Return (X, Y) of the center of cell containing provided text 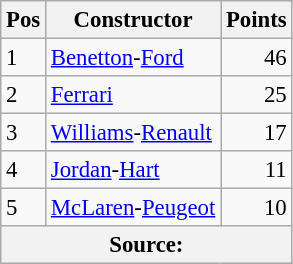
10 (256, 208)
Pos (24, 20)
1 (24, 58)
Williams-Renault (134, 133)
Jordan-Hart (134, 170)
Ferrari (134, 95)
46 (256, 58)
11 (256, 170)
3 (24, 133)
Source: (146, 245)
Benetton-Ford (134, 58)
25 (256, 95)
5 (24, 208)
2 (24, 95)
17 (256, 133)
Points (256, 20)
4 (24, 170)
Constructor (134, 20)
McLaren-Peugeot (134, 208)
